For the text-containing cell, return its midpoint in (X, Y) coordinate format. 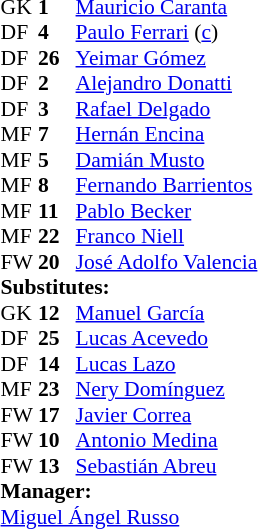
Franco Niell (167, 237)
12 (57, 313)
Lucas Lazo (167, 364)
Alejandro Donatti (167, 83)
3 (57, 109)
13 (57, 466)
Pablo Becker (167, 211)
GK (20, 313)
17 (57, 415)
Lucas Acevedo (167, 339)
Fernando Barrientos (167, 185)
Manager: (130, 491)
26 (57, 58)
25 (57, 339)
23 (57, 389)
Manuel García (167, 313)
Paulo Ferrari (c) (167, 33)
Sebastián Abreu (167, 466)
14 (57, 364)
2 (57, 83)
Substitutes: (130, 287)
11 (57, 211)
22 (57, 237)
7 (57, 135)
4 (57, 33)
Antonio Medina (167, 441)
Javier Correa (167, 415)
Hernán Encina (167, 135)
5 (57, 160)
Nery Domínguez (167, 389)
Damián Musto (167, 160)
José Adolfo Valencia (167, 262)
Yeimar Gómez (167, 58)
20 (57, 262)
Rafael Delgado (167, 109)
10 (57, 441)
8 (57, 185)
